For the text-containing cell, return its midpoint in [X, Y] coordinate format. 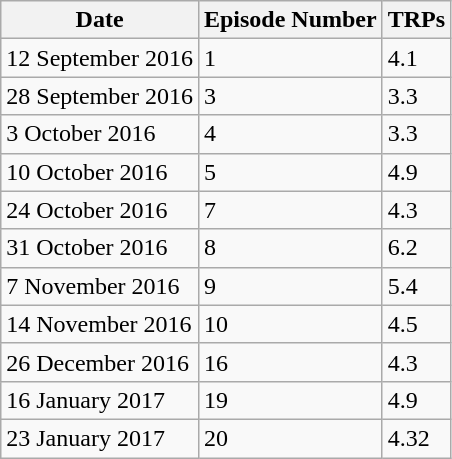
7 [290, 210]
10 October 2016 [100, 172]
14 November 2016 [100, 324]
16 [290, 362]
9 [290, 286]
23 January 2017 [100, 438]
Episode Number [290, 20]
12 September 2016 [100, 58]
4.1 [416, 58]
7 November 2016 [100, 286]
4.5 [416, 324]
24 October 2016 [100, 210]
28 September 2016 [100, 96]
3 [290, 96]
4.32 [416, 438]
16 January 2017 [100, 400]
19 [290, 400]
1 [290, 58]
4 [290, 134]
5 [290, 172]
31 October 2016 [100, 248]
6.2 [416, 248]
8 [290, 248]
5.4 [416, 286]
3 October 2016 [100, 134]
26 December 2016 [100, 362]
10 [290, 324]
TRPs [416, 20]
Date [100, 20]
20 [290, 438]
